Find where the given text appears and provide that cell's center as (X, Y) coordinate. 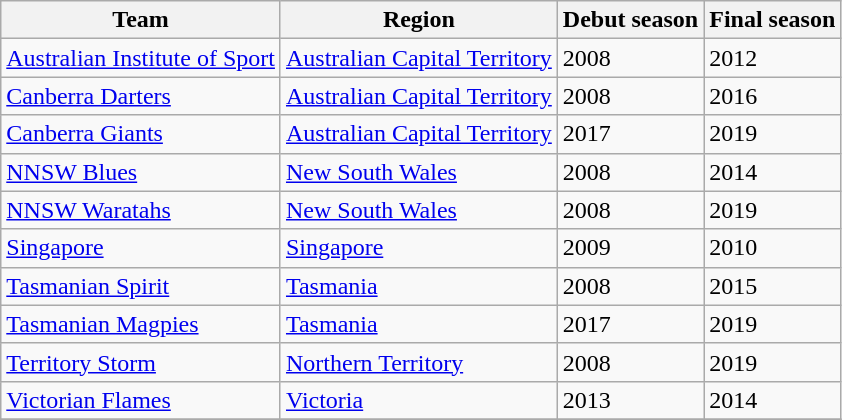
Tasmanian Magpies (141, 324)
2012 (772, 58)
2009 (630, 248)
Final season (772, 20)
2015 (772, 286)
Territory Storm (141, 362)
2013 (630, 400)
Team (141, 20)
NNSW Blues (141, 172)
Region (418, 20)
2016 (772, 96)
Tasmanian Spirit (141, 286)
NNSW Waratahs (141, 210)
Northern Territory (418, 362)
Australian Institute of Sport (141, 58)
Victoria (418, 400)
2010 (772, 248)
Canberra Darters (141, 96)
Victorian Flames (141, 400)
Canberra Giants (141, 134)
Debut season (630, 20)
